Capture the cell that displays the provided text and extract its [X, Y] central coordinate. 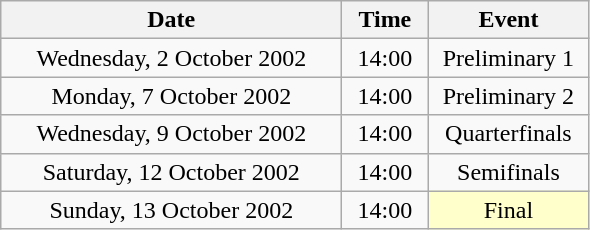
Date [172, 20]
Final [508, 210]
Saturday, 12 October 2002 [172, 172]
Wednesday, 2 October 2002 [172, 58]
Monday, 7 October 2002 [172, 96]
Sunday, 13 October 2002 [172, 210]
Semifinals [508, 172]
Wednesday, 9 October 2002 [172, 134]
Time [385, 20]
Preliminary 1 [508, 58]
Preliminary 2 [508, 96]
Event [508, 20]
Quarterfinals [508, 134]
